Scan for the cell matching the given text and deliver its [X, Y] coordinate at center. 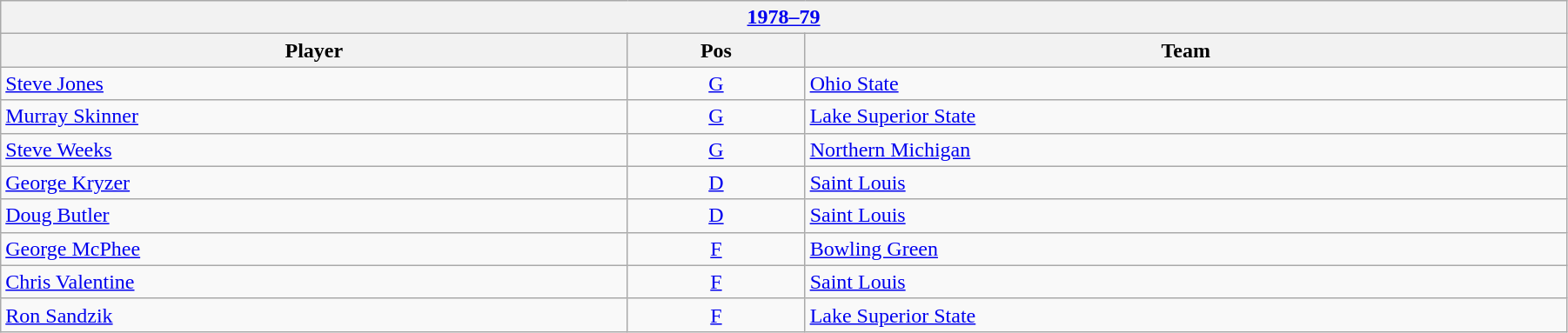
Chris Valentine [314, 282]
Steve Weeks [314, 150]
George Kryzer [314, 183]
1978–79 [784, 17]
Northern Michigan [1185, 150]
Murray Skinner [314, 117]
Team [1185, 50]
Bowling Green [1185, 249]
Doug Butler [314, 216]
Pos [716, 50]
Steve Jones [314, 83]
Ron Sandzik [314, 315]
Player [314, 50]
Ohio State [1185, 83]
George McPhee [314, 249]
